Locate the cell with the specified text and output its (x, y) center coordinate. 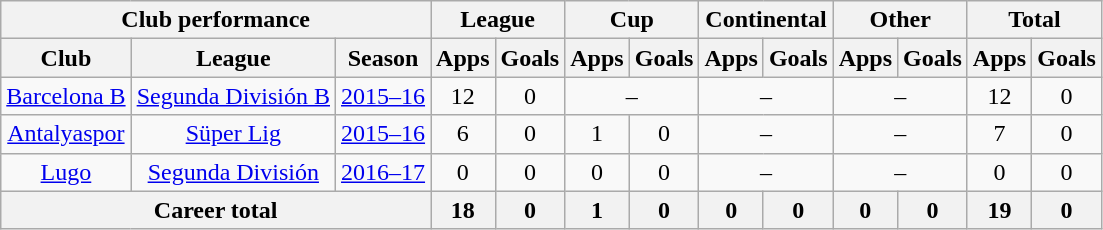
19 (999, 210)
6 (463, 134)
Club performance (216, 20)
Antalyaspor (66, 134)
Career total (216, 210)
Club (66, 58)
Total (1034, 20)
18 (463, 210)
Season (384, 58)
7 (999, 134)
Cup (632, 20)
Lugo (66, 172)
Barcelona B (66, 96)
Süper Lig (233, 134)
2016–17 (384, 172)
Segunda División (233, 172)
Segunda División B (233, 96)
Continental (766, 20)
Other (900, 20)
